Search for the cell housing the specified text and yield its (X, Y) center coordinate. 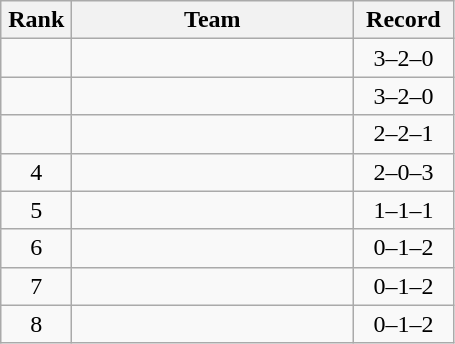
4 (36, 172)
7 (36, 286)
Record (404, 20)
1–1–1 (404, 210)
5 (36, 210)
8 (36, 324)
Team (212, 20)
2–2–1 (404, 134)
Rank (36, 20)
2–0–3 (404, 172)
6 (36, 248)
